Locate the cell with the specified text and output its (x, y) center coordinate. 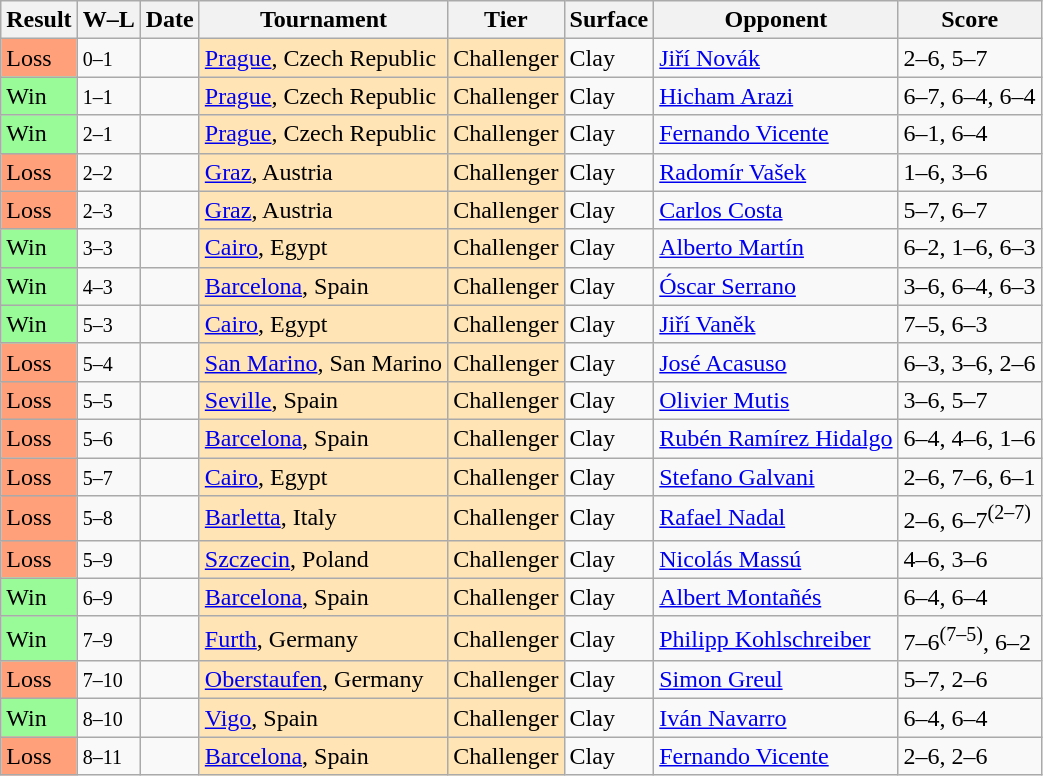
Stefano Galvani (776, 477)
Iván Navarro (776, 718)
2–2 (108, 172)
Simon Greul (776, 680)
Barletta, Italy (323, 518)
Furth, Germany (323, 638)
2–6, 5–7 (970, 58)
3–6, 5–7 (970, 400)
5–6 (108, 438)
Oberstaufen, Germany (323, 680)
2–6, 2–6 (970, 756)
6–2, 1–6, 6–3 (970, 248)
3–3 (108, 248)
Alberto Martín (776, 248)
Opponent (776, 20)
Vigo, Spain (323, 718)
Jiří Vaněk (776, 324)
0–1 (108, 58)
San Marino, San Marino (323, 362)
5–9 (108, 559)
Radomír Vašek (776, 172)
6–7, 6–4, 6–4 (970, 96)
2–6, 7–6, 6–1 (970, 477)
5–4 (108, 362)
3–6, 6–4, 6–3 (970, 286)
W–L (108, 20)
6–9 (108, 597)
Carlos Costa (776, 210)
Szczecin, Poland (323, 559)
4–6, 3–6 (970, 559)
1–1 (108, 96)
Nicolás Massú (776, 559)
Score (970, 20)
Albert Montañés (776, 597)
5–7 (108, 477)
Result (39, 20)
5–8 (108, 518)
1–6, 3–6 (970, 172)
6–3, 3–6, 2–6 (970, 362)
7–10 (108, 680)
José Acasuso (776, 362)
2–3 (108, 210)
5–7, 2–6 (970, 680)
8–10 (108, 718)
Philipp Kohlschreiber (776, 638)
8–11 (108, 756)
6–1, 6–4 (970, 134)
Date (170, 20)
7–6(7–5), 6–2 (970, 638)
Jiří Novák (776, 58)
Rubén Ramírez Hidalgo (776, 438)
5–7, 6–7 (970, 210)
2–6, 6–7(2–7) (970, 518)
6–4, 4–6, 1–6 (970, 438)
5–3 (108, 324)
Surface (609, 20)
Tournament (323, 20)
4–3 (108, 286)
2–1 (108, 134)
7–9 (108, 638)
Tier (506, 20)
Seville, Spain (323, 400)
Olivier Mutis (776, 400)
5–5 (108, 400)
7–5, 6–3 (970, 324)
Rafael Nadal (776, 518)
Hicham Arazi (776, 96)
Óscar Serrano (776, 286)
